Return the [x, y] coordinate for the center point of the cell that contains the specified text.  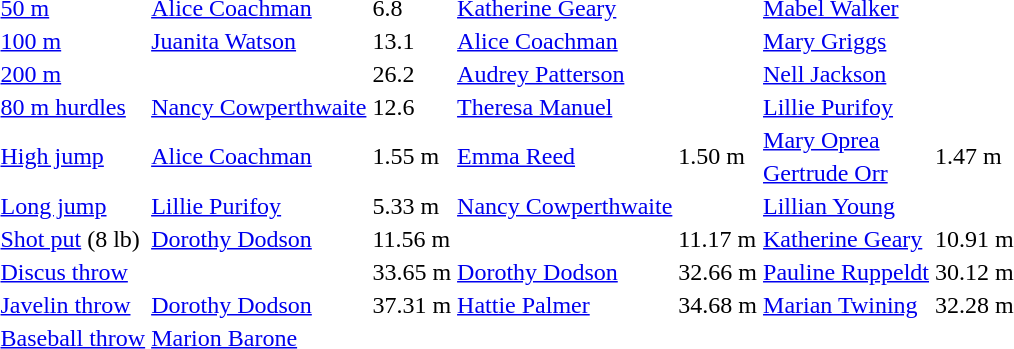
11.17 m [718, 239]
Pauline Ruppeldt [846, 272]
Emma Reed [565, 156]
33.65 m [412, 272]
13.1 [412, 41]
Marian Twining [846, 305]
Lillian Young [846, 206]
Audrey Patterson [565, 74]
34.68 m [718, 305]
Mary Griggs [846, 41]
26.2 [412, 74]
Katherine Geary [846, 239]
11.56 m [412, 239]
Gertrude Orr [846, 173]
32.66 m [718, 272]
Hattie Palmer [565, 305]
Juanita Watson [259, 41]
1.50 m [718, 156]
37.31 m [412, 305]
12.6 [412, 107]
Mary Oprea [846, 140]
5.33 m [412, 206]
1.55 m [412, 156]
Theresa Manuel [565, 107]
Nell Jackson [846, 74]
